Determine the [X, Y] coordinate at the center of the cell enclosing the given text.  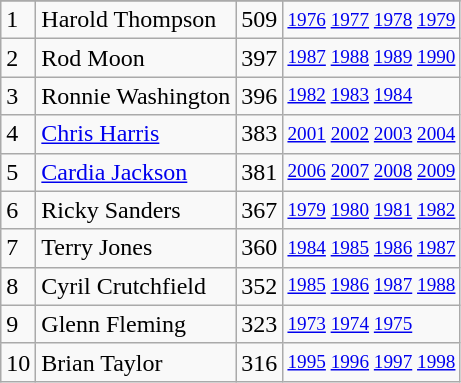
Glenn Fleming [136, 324]
7 [18, 248]
1984 1985 1986 1987 [372, 248]
397 [260, 58]
1976 1977 1978 1979 [372, 20]
Brian Taylor [136, 362]
383 [260, 134]
316 [260, 362]
2 [18, 58]
Terry Jones [136, 248]
10 [18, 362]
Cyril Crutchfield [136, 286]
Cardia Jackson [136, 172]
352 [260, 286]
1982 1983 1984 [372, 96]
Harold Thompson [136, 20]
381 [260, 172]
2006 2007 2008 2009 [372, 172]
509 [260, 20]
1973 1974 1975 [372, 324]
1985 1986 1987 1988 [372, 286]
6 [18, 210]
Rod Moon [136, 58]
360 [260, 248]
2001 2002 2003 2004 [372, 134]
Chris Harris [136, 134]
1979 1980 1981 1982 [372, 210]
8 [18, 286]
1995 1996 1997 1998 [372, 362]
367 [260, 210]
1 [18, 20]
396 [260, 96]
Ricky Sanders [136, 210]
5 [18, 172]
1987 1988 1989 1990 [372, 58]
Ronnie Washington [136, 96]
4 [18, 134]
9 [18, 324]
3 [18, 96]
323 [260, 324]
